Return (X, Y) of the center of cell containing provided text 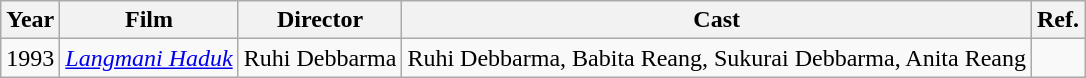
1993 (30, 58)
Ruhi Debbarma (320, 58)
Ruhi Debbarma, Babita Reang, Sukurai Debbarma, Anita Reang (717, 58)
Film (149, 20)
Director (320, 20)
Langmani Haduk (149, 58)
Year (30, 20)
Cast (717, 20)
Ref. (1058, 20)
